Identify which cell holds the provided text, then report its [x, y] central coordinate. 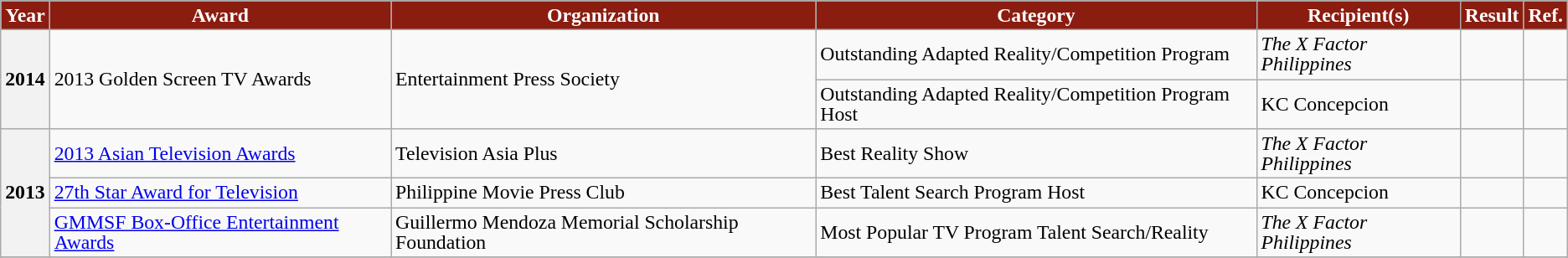
Best Talent Search Program Host [1036, 193]
Entertainment Press Society [603, 80]
2014 [25, 80]
Year [25, 15]
2013 Asian Television Awards [219, 152]
Television Asia Plus [603, 152]
Ref. [1546, 15]
27th Star Award for Television [219, 193]
Most Popular TV Program Talent Search/Reality [1036, 231]
Guillermo Mendoza Memorial Scholarship Foundation [603, 231]
2013 [25, 193]
Recipient(s) [1359, 15]
Award [219, 15]
Organization [603, 15]
Outstanding Adapted Reality/Competition Program [1036, 55]
2013 Golden Screen TV Awards [219, 80]
Category [1036, 15]
Outstanding Adapted Reality/Competition Program Host [1036, 104]
GMMSF Box-Office Entertainment Awards [219, 231]
Philippine Movie Press Club [603, 193]
Result [1492, 15]
Best Reality Show [1036, 152]
